Search for the cell housing the specified text and yield its [x, y] center coordinate. 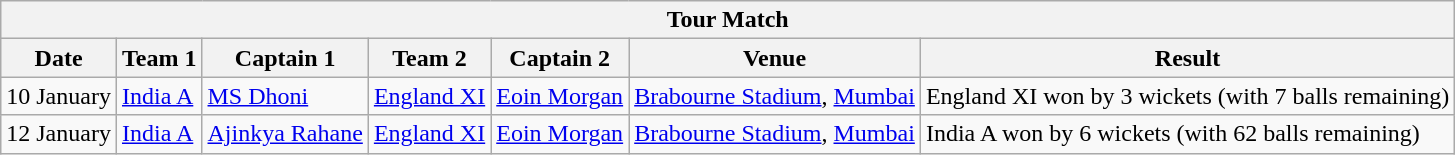
Date [59, 58]
12 January [59, 134]
Ajinkya Rahane [285, 134]
Tour Match [728, 20]
England XI won by 3 wickets (with 7 balls remaining) [1187, 96]
MS Dhoni [285, 96]
Team 1 [159, 58]
Result [1187, 58]
Venue [775, 58]
Captain 2 [560, 58]
Team 2 [429, 58]
India A won by 6 wickets (with 62 balls remaining) [1187, 134]
Captain 1 [285, 58]
10 January [59, 96]
